For the text-containing cell, return its midpoint in [x, y] coordinate format. 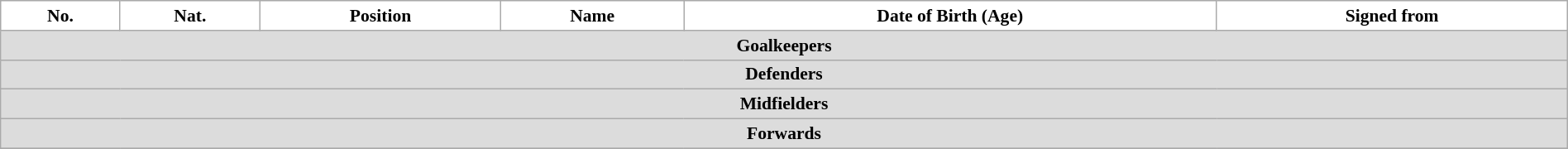
Forwards [784, 134]
Name [592, 16]
Position [380, 16]
Goalkeepers [784, 46]
Date of Birth (Age) [950, 16]
Signed from [1392, 16]
Midfielders [784, 104]
No. [60, 16]
Defenders [784, 74]
Nat. [190, 16]
